For the text-containing cell, return its midpoint in [X, Y] coordinate format. 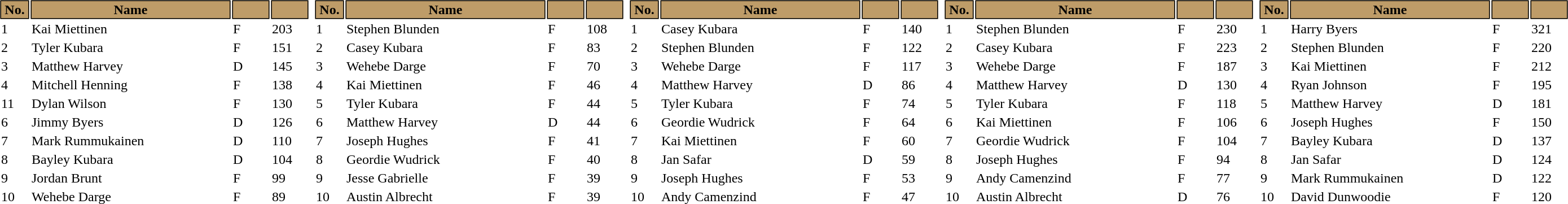
126 [289, 123]
Jordan Brunt [130, 178]
187 [1234, 66]
124 [1549, 160]
86 [919, 85]
94 [1234, 160]
Jesse Gabrielle [445, 178]
138 [289, 85]
108 [604, 29]
74 [919, 103]
223 [1234, 48]
99 [289, 178]
151 [289, 48]
53 [919, 178]
Ryan Johnson [1390, 85]
77 [1234, 178]
145 [289, 66]
Andy Camenzind [1075, 178]
203 [289, 29]
39 [604, 178]
106 [1234, 123]
195 [1549, 85]
150 [1549, 123]
117 [919, 66]
140 [919, 29]
Harry Byers [1390, 29]
137 [1549, 141]
Mitchell Henning [130, 85]
64 [919, 123]
40 [604, 160]
321 [1549, 29]
118 [1234, 103]
83 [604, 48]
220 [1549, 48]
70 [604, 66]
46 [604, 85]
230 [1234, 29]
Jimmy Byers [130, 123]
181 [1549, 103]
212 [1549, 66]
60 [919, 141]
41 [604, 141]
11 [15, 103]
Dylan Wilson [130, 103]
110 [289, 141]
59 [919, 160]
